Return the (x, y) coordinate for the center point of the cell that contains the specified text.  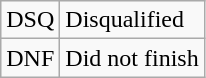
DSQ (30, 20)
Disqualified (132, 20)
Did not finish (132, 58)
DNF (30, 58)
